Identify which cell holds the provided text, then report its [x, y] central coordinate. 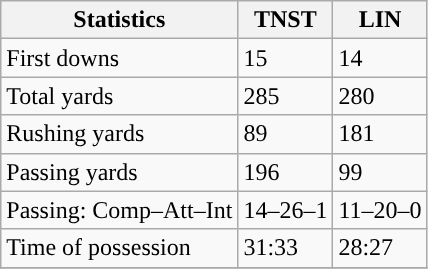
Passing yards [120, 172]
285 [286, 96]
Total yards [120, 96]
11–20–0 [380, 210]
14 [380, 58]
31:33 [286, 248]
28:27 [380, 248]
280 [380, 96]
First downs [120, 58]
LIN [380, 20]
89 [286, 134]
Rushing yards [120, 134]
TNST [286, 20]
Time of possession [120, 248]
Statistics [120, 20]
99 [380, 172]
181 [380, 134]
196 [286, 172]
14–26–1 [286, 210]
Passing: Comp–Att–Int [120, 210]
15 [286, 58]
